Return [x, y] of the center of cell containing provided text 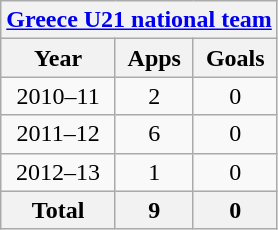
Greece U21 national team [140, 20]
Goals [235, 58]
1 [154, 172]
Year [58, 58]
Total [58, 210]
9 [154, 210]
Apps [154, 58]
6 [154, 134]
2012–13 [58, 172]
2010–11 [58, 96]
2011–12 [58, 134]
2 [154, 96]
